For the text-containing cell, return its midpoint in [x, y] coordinate format. 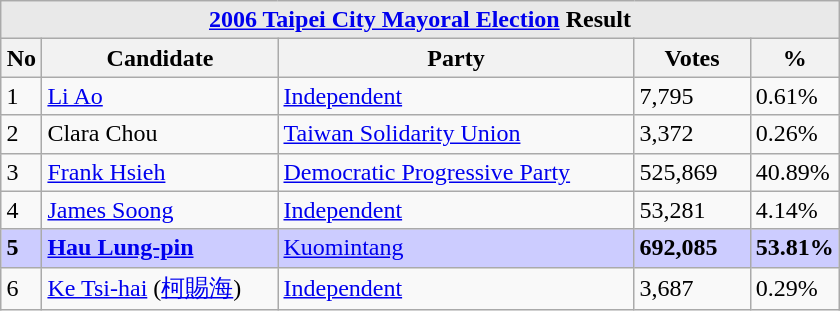
2 [22, 134]
40.89% [794, 172]
4.14% [794, 210]
% [794, 58]
Party [456, 58]
Li Ao [160, 96]
3,687 [692, 288]
53,281 [692, 210]
Taiwan Solidarity Union [456, 134]
Votes [692, 58]
525,869 [692, 172]
Ke Tsi-hai (柯賜海) [160, 288]
3 [22, 172]
692,085 [692, 248]
0.29% [794, 288]
Democratic Progressive Party [456, 172]
2006 Taipei City Mayoral Election Result [420, 20]
6 [22, 288]
7,795 [692, 96]
Frank Hsieh [160, 172]
1 [22, 96]
5 [22, 248]
James Soong [160, 210]
3,372 [692, 134]
0.61% [794, 96]
Hau Lung-pin [160, 248]
Candidate [160, 58]
53.81% [794, 248]
4 [22, 210]
Clara Chou [160, 134]
No [22, 58]
Kuomintang [456, 248]
0.26% [794, 134]
